Search for the cell housing the specified text and yield its (X, Y) center coordinate. 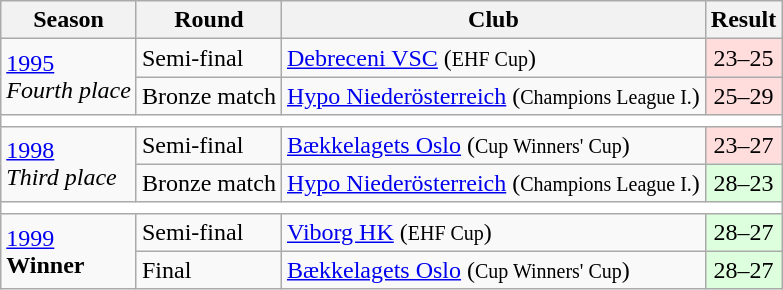
Viborg HK (EHF Cup) (493, 232)
1995Fourth place (69, 77)
25–29 (743, 96)
Round (208, 20)
Club (493, 20)
1998 Third place (69, 164)
Debreceni VSC (EHF Cup) (493, 58)
23–27 (743, 145)
28–23 (743, 183)
Season (69, 20)
Final (208, 270)
Result (743, 20)
23–25 (743, 58)
1999 Winner (69, 251)
